Locate the cell with the specified text and output its (x, y) center coordinate. 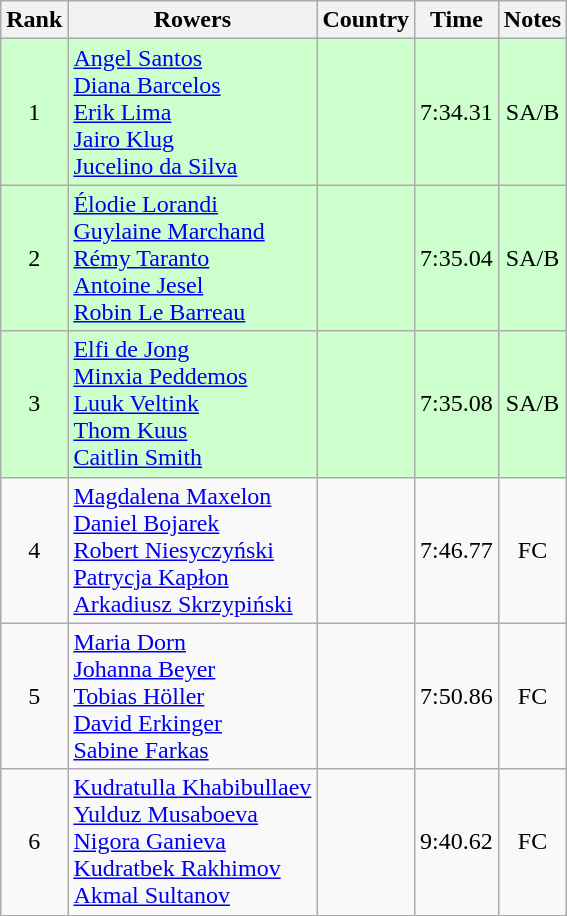
1 (34, 112)
3 (34, 404)
5 (34, 696)
Country (366, 20)
6 (34, 842)
7:50.86 (457, 696)
7:46.77 (457, 550)
Time (457, 20)
Angel SantosDiana BarcelosErik LimaJairo KlugJucelino da Silva (192, 112)
Rowers (192, 20)
Kudratulla KhabibullaevYulduz MusaboevaNigora GanievaKudratbek RakhimovAkmal Sultanov (192, 842)
7:35.04 (457, 258)
4 (34, 550)
Notes (532, 20)
Magdalena MaxelonDaniel BojarekRobert NiesyczyńskiPatrycja KapłonArkadiusz Skrzypiński (192, 550)
7:34.31 (457, 112)
Maria DornJohanna BeyerTobias HöllerDavid ErkingerSabine Farkas (192, 696)
Rank (34, 20)
Elfi de JongMinxia PeddemosLuuk VeltinkThom KuusCaitlin Smith (192, 404)
Élodie LorandiGuylaine MarchandRémy TarantoAntoine JeselRobin Le Barreau (192, 258)
2 (34, 258)
9:40.62 (457, 842)
7:35.08 (457, 404)
